Determine the (x, y) coordinate at the center of the cell enclosing the given text.  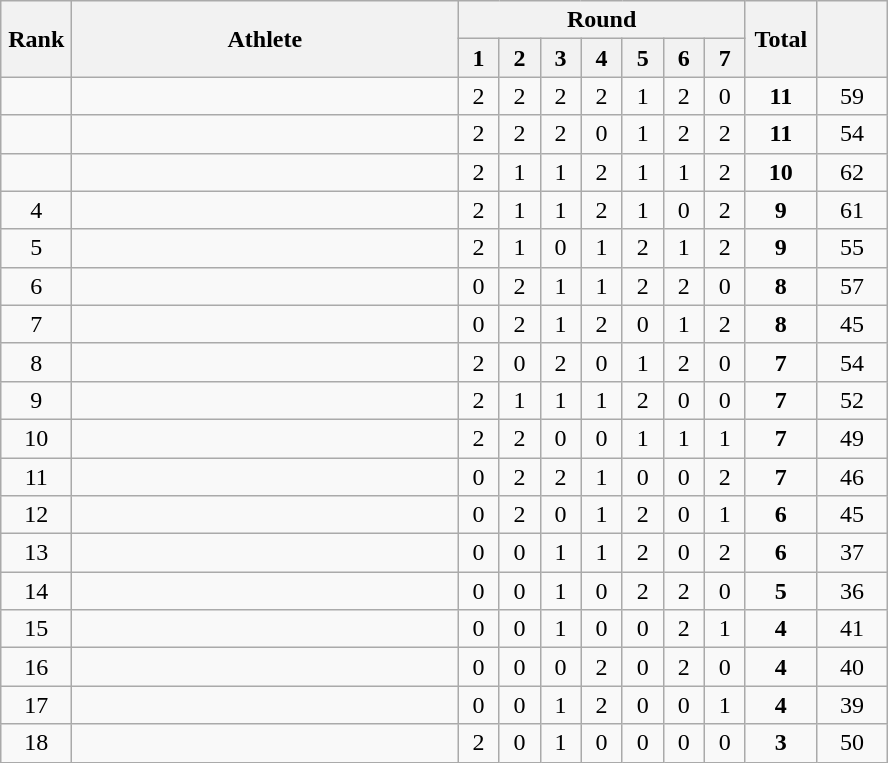
Total (780, 39)
13 (36, 553)
14 (36, 591)
Athlete (265, 39)
49 (852, 438)
37 (852, 553)
18 (36, 743)
46 (852, 477)
55 (852, 248)
39 (852, 705)
15 (36, 629)
Round (602, 20)
52 (852, 400)
59 (852, 96)
57 (852, 286)
12 (36, 515)
36 (852, 591)
Rank (36, 39)
50 (852, 743)
41 (852, 629)
16 (36, 667)
62 (852, 172)
17 (36, 705)
40 (852, 667)
61 (852, 210)
